From the cell containing the given text, extract its center point as [X, Y] coordinate. 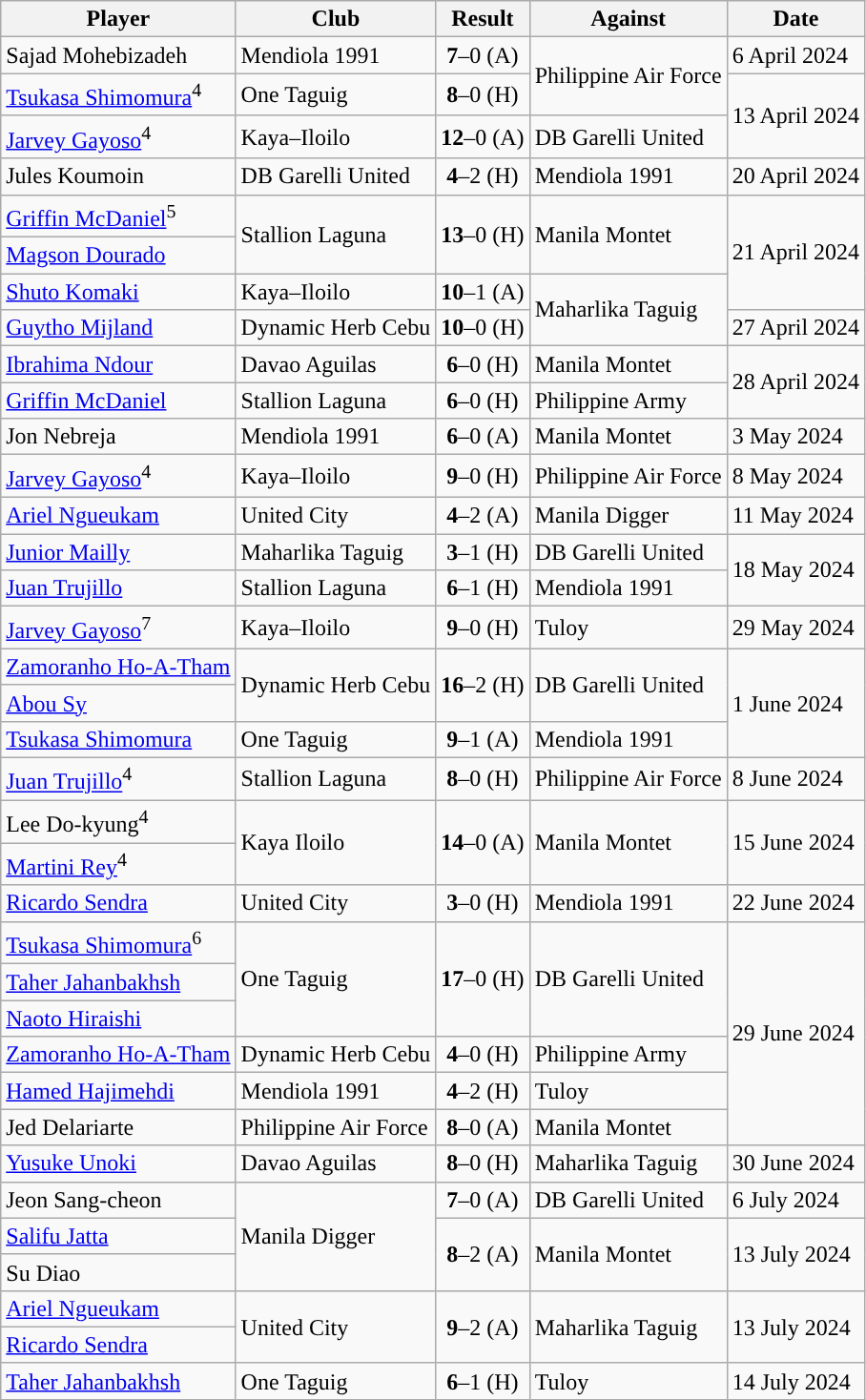
Salifu Jatta [118, 1236]
22 June 2024 [795, 903]
16–2 (H) [483, 685]
Club [336, 19]
10–1 (A) [483, 292]
14–0 (A) [483, 843]
29 May 2024 [795, 628]
Against [628, 19]
20 April 2024 [795, 176]
29 June 2024 [795, 1034]
4–2 (A) [483, 516]
17–0 (H) [483, 978]
Jon Nebreja [118, 437]
Player [118, 19]
Lee Do-kyung4 [118, 822]
4–0 (H) [483, 1055]
1 June 2024 [795, 703]
3–0 (H) [483, 903]
Date [795, 19]
Juan Trujillo4 [118, 778]
30 June 2024 [795, 1163]
9–1 (A) [483, 739]
27 April 2024 [795, 328]
6–0 (A) [483, 437]
8–0 (A) [483, 1127]
21 April 2024 [795, 252]
Junior Mailly [118, 552]
Naoto Hiraishi [118, 1019]
Magson Dourado [118, 256]
18 May 2024 [795, 570]
Griffin McDaniel5 [118, 216]
8 June 2024 [795, 778]
Su Diao [118, 1272]
3 May 2024 [795, 437]
Hamed Hajimehdi [118, 1091]
Kaya Iloilo [336, 843]
10–0 (H) [483, 328]
6 April 2024 [795, 55]
Tsukasa Shimomura4 [118, 95]
Result [483, 19]
15 June 2024 [795, 843]
6 July 2024 [795, 1200]
Abou Sy [118, 703]
3–1 (H) [483, 552]
Tsukasa Shimomura6 [118, 942]
Martini Rey4 [118, 864]
Yusuke Unoki [118, 1163]
Jarvey Gayoso7 [118, 628]
Griffin McDaniel [118, 401]
Juan Trujillo [118, 588]
Jed Delariarte [118, 1127]
9–2 (A) [483, 1327]
11 May 2024 [795, 516]
Sajad Mohebizadeh [118, 55]
8 May 2024 [795, 477]
Jeon Sang-cheon [118, 1200]
13–0 (H) [483, 235]
8–2 (A) [483, 1254]
Jules Koumoin [118, 176]
Shuto Komaki [118, 292]
28 April 2024 [795, 382]
Tsukasa Shimomura [118, 739]
13 April 2024 [795, 116]
Guytho Mijland [118, 328]
14 July 2024 [795, 1381]
Ibrahima Ndour [118, 364]
12–0 (A) [483, 137]
